Find where the given text appears and provide that cell's center as [X, Y] coordinate. 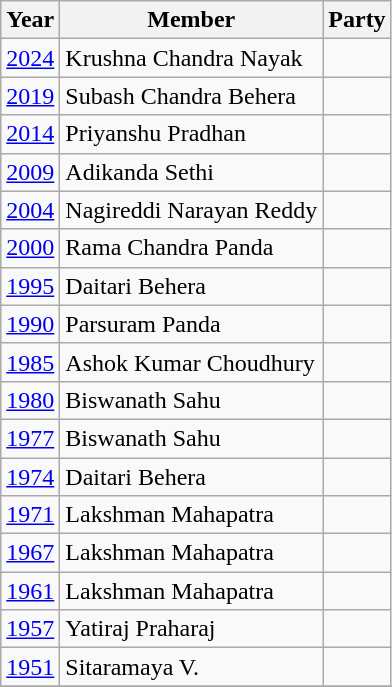
1980 [30, 400]
1974 [30, 477]
2000 [30, 248]
1977 [30, 438]
Adikanda Sethi [192, 172]
1951 [30, 667]
Year [30, 20]
Member [192, 20]
Parsuram Panda [192, 324]
Subash Chandra Behera [192, 96]
Ashok Kumar Choudhury [192, 362]
1995 [30, 286]
1957 [30, 629]
1971 [30, 515]
2019 [30, 96]
Nagireddi Narayan Reddy [192, 210]
2014 [30, 134]
Krushna Chandra Nayak [192, 58]
Party [357, 20]
2004 [30, 210]
Sitaramaya V. [192, 667]
Rama Chandra Panda [192, 248]
1985 [30, 362]
1967 [30, 553]
Yatiraj Praharaj [192, 629]
1961 [30, 591]
2024 [30, 58]
2009 [30, 172]
Priyanshu Pradhan [192, 134]
1990 [30, 324]
